Search for the cell housing the specified text and yield its (X, Y) center coordinate. 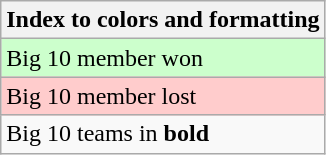
Index to colors and formatting (163, 20)
Big 10 member lost (163, 96)
Big 10 member won (163, 58)
Big 10 teams in bold (163, 134)
